Detect which cell encompasses the target text, then output its (x, y) center coordinate. 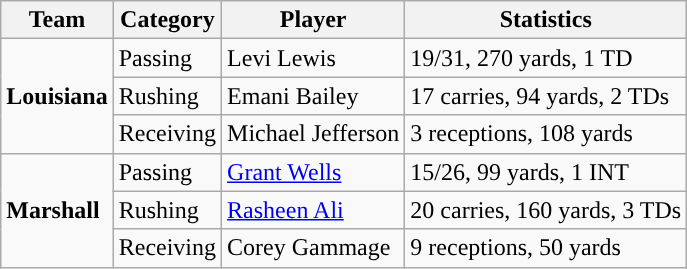
19/31, 270 yards, 1 TD (546, 58)
15/26, 99 yards, 1 INT (546, 172)
Michael Jefferson (314, 134)
9 receptions, 50 yards (546, 248)
Marshall (57, 210)
Player (314, 20)
Team (57, 20)
Statistics (546, 20)
3 receptions, 108 yards (546, 134)
20 carries, 160 yards, 3 TDs (546, 210)
Grant Wells (314, 172)
Louisiana (57, 96)
Levi Lewis (314, 58)
Emani Bailey (314, 96)
Corey Gammage (314, 248)
Rasheen Ali (314, 210)
Category (167, 20)
17 carries, 94 yards, 2 TDs (546, 96)
